Extract the [X, Y] coordinate from the center of the cell holding the provided text.  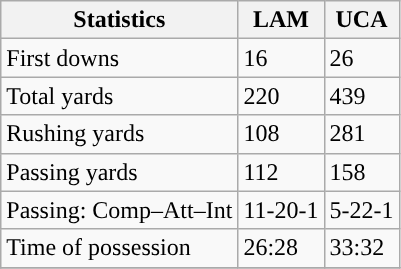
26:28 [281, 248]
439 [362, 96]
108 [281, 134]
33:32 [362, 248]
First downs [120, 58]
Passing: Comp–Att–Int [120, 210]
220 [281, 96]
11-20-1 [281, 210]
Rushing yards [120, 134]
158 [362, 172]
Statistics [120, 20]
112 [281, 172]
LAM [281, 20]
Time of possession [120, 248]
16 [281, 58]
5-22-1 [362, 210]
Total yards [120, 96]
UCA [362, 20]
26 [362, 58]
281 [362, 134]
Passing yards [120, 172]
